Identify which cell holds the provided text, then report its (x, y) central coordinate. 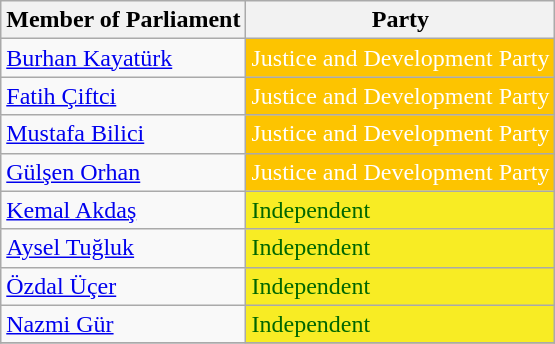
Özdal Üçer (124, 286)
Party (400, 20)
Nazmi Gür (124, 324)
Fatih Çiftci (124, 96)
Mustafa Bilici (124, 134)
Member of Parliament (124, 20)
Burhan Kayatürk (124, 58)
Aysel Tuğluk (124, 248)
Kemal Akdaş (124, 210)
Gülşen Orhan (124, 172)
